Search for the cell housing the specified text and yield its (x, y) center coordinate. 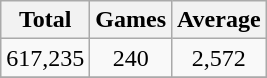
617,235 (46, 58)
Average (220, 20)
Total (46, 20)
Games (131, 20)
2,572 (220, 58)
240 (131, 58)
